Extract the (X, Y) coordinate from the center of the cell holding the provided text.  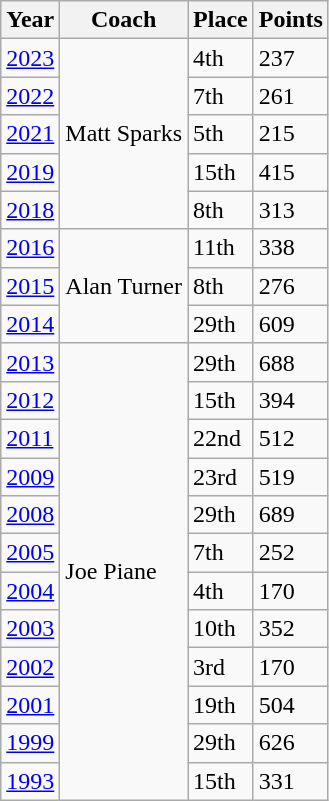
Points (290, 20)
504 (290, 705)
Place (221, 20)
252 (290, 553)
2015 (30, 286)
19th (221, 705)
519 (290, 477)
Joe Piane (124, 572)
352 (290, 629)
2013 (30, 362)
Year (30, 20)
313 (290, 210)
Alan Turner (124, 286)
415 (290, 172)
609 (290, 324)
512 (290, 438)
2004 (30, 591)
331 (290, 781)
237 (290, 58)
215 (290, 134)
2018 (30, 210)
Coach (124, 20)
261 (290, 96)
2002 (30, 667)
1993 (30, 781)
5th (221, 134)
2014 (30, 324)
1999 (30, 743)
688 (290, 362)
394 (290, 400)
23rd (221, 477)
276 (290, 286)
2023 (30, 58)
2008 (30, 515)
2016 (30, 248)
338 (290, 248)
10th (221, 629)
2019 (30, 172)
3rd (221, 667)
2021 (30, 134)
22nd (221, 438)
2001 (30, 705)
2012 (30, 400)
2003 (30, 629)
2022 (30, 96)
Matt Sparks (124, 134)
689 (290, 515)
2009 (30, 477)
626 (290, 743)
11th (221, 248)
2011 (30, 438)
2005 (30, 553)
